Provide the (X, Y) coordinate of the cell's center where the given text is located.  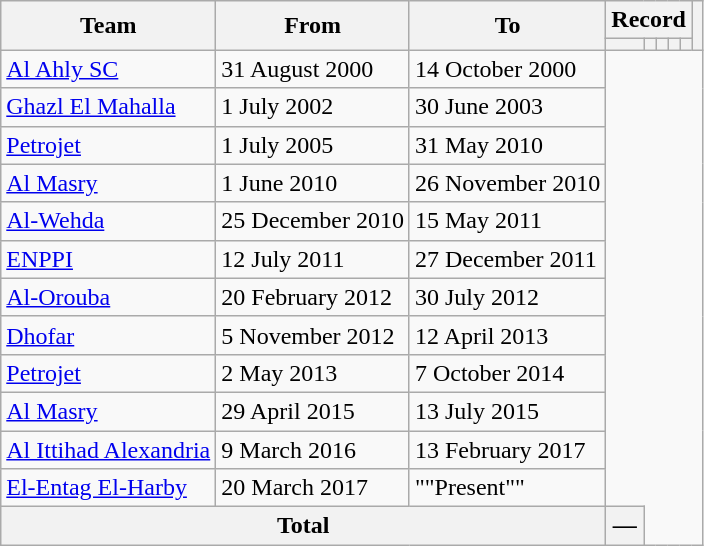
9 March 2016 (313, 449)
Ghazl El Mahalla (108, 107)
30 July 2012 (507, 297)
Dhofar (108, 335)
29 April 2015 (313, 411)
Team (108, 26)
13 February 2017 (507, 449)
El-Entag El-Harby (108, 488)
13 July 2015 (507, 411)
27 December 2011 (507, 259)
31 August 2000 (313, 69)
31 May 2010 (507, 145)
— (625, 526)
1 July 2002 (313, 107)
Total (304, 526)
20 March 2017 (313, 488)
20 February 2012 (313, 297)
5 November 2012 (313, 335)
Al Ittihad Alexandria (108, 449)
From (313, 26)
Record (649, 20)
26 November 2010 (507, 183)
12 April 2013 (507, 335)
7 October 2014 (507, 373)
Al Ahly SC (108, 69)
2 May 2013 (313, 373)
1 July 2005 (313, 145)
25 December 2010 (313, 221)
Al-Wehda (108, 221)
1 June 2010 (313, 183)
Al-Orouba (108, 297)
ENPPI (108, 259)
15 May 2011 (507, 221)
30 June 2003 (507, 107)
12 July 2011 (313, 259)
14 October 2000 (507, 69)
To (507, 26)
""Present"" (507, 488)
